Extract the (X, Y) coordinate from the center of the cell holding the provided text.  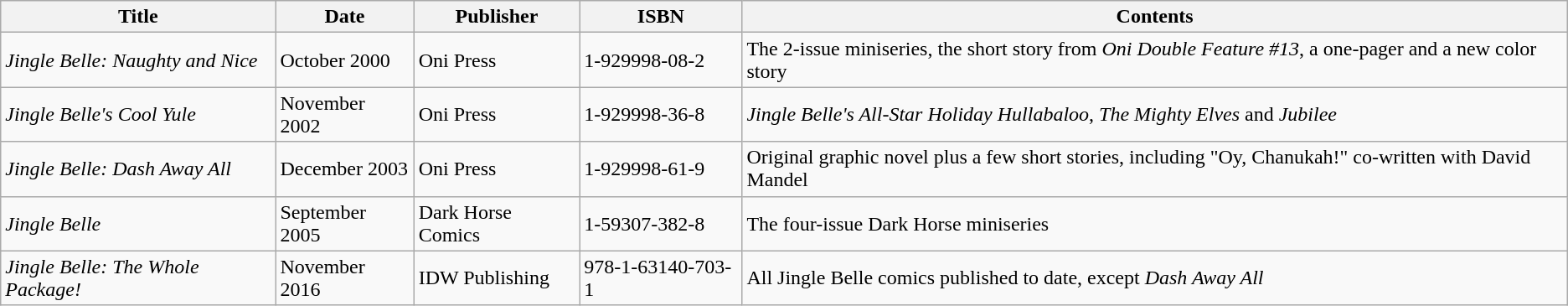
Contents (1154, 17)
1-929998-61-9 (661, 169)
Title (138, 17)
The 2-issue miniseries, the short story from Oni Double Feature #13, a one-pager and a new color story (1154, 60)
All Jingle Belle comics published to date, except Dash Away All (1154, 278)
Original graphic novel plus a few short stories, including "Oy, Chanukah!" co-written with David Mandel (1154, 169)
Jingle Belle: Dash Away All (138, 169)
1-929998-36-8 (661, 114)
Jingle Belle (138, 223)
Publisher (497, 17)
IDW Publishing (497, 278)
October 2000 (345, 60)
Jingle Belle's All-Star Holiday Hullabaloo, The Mighty Elves and Jubilee (1154, 114)
978-1-63140-703-1 (661, 278)
September 2005 (345, 223)
1-929998-08-2 (661, 60)
November 2002 (345, 114)
Dark Horse Comics (497, 223)
Jingle Belle: The Whole Package! (138, 278)
ISBN (661, 17)
Date (345, 17)
December 2003 (345, 169)
The four-issue Dark Horse miniseries (1154, 223)
Jingle Belle: Naughty and Nice (138, 60)
1-59307-382-8 (661, 223)
November 2016 (345, 278)
Jingle Belle's Cool Yule (138, 114)
